Capture the cell that displays the provided text and extract its (X, Y) central coordinate. 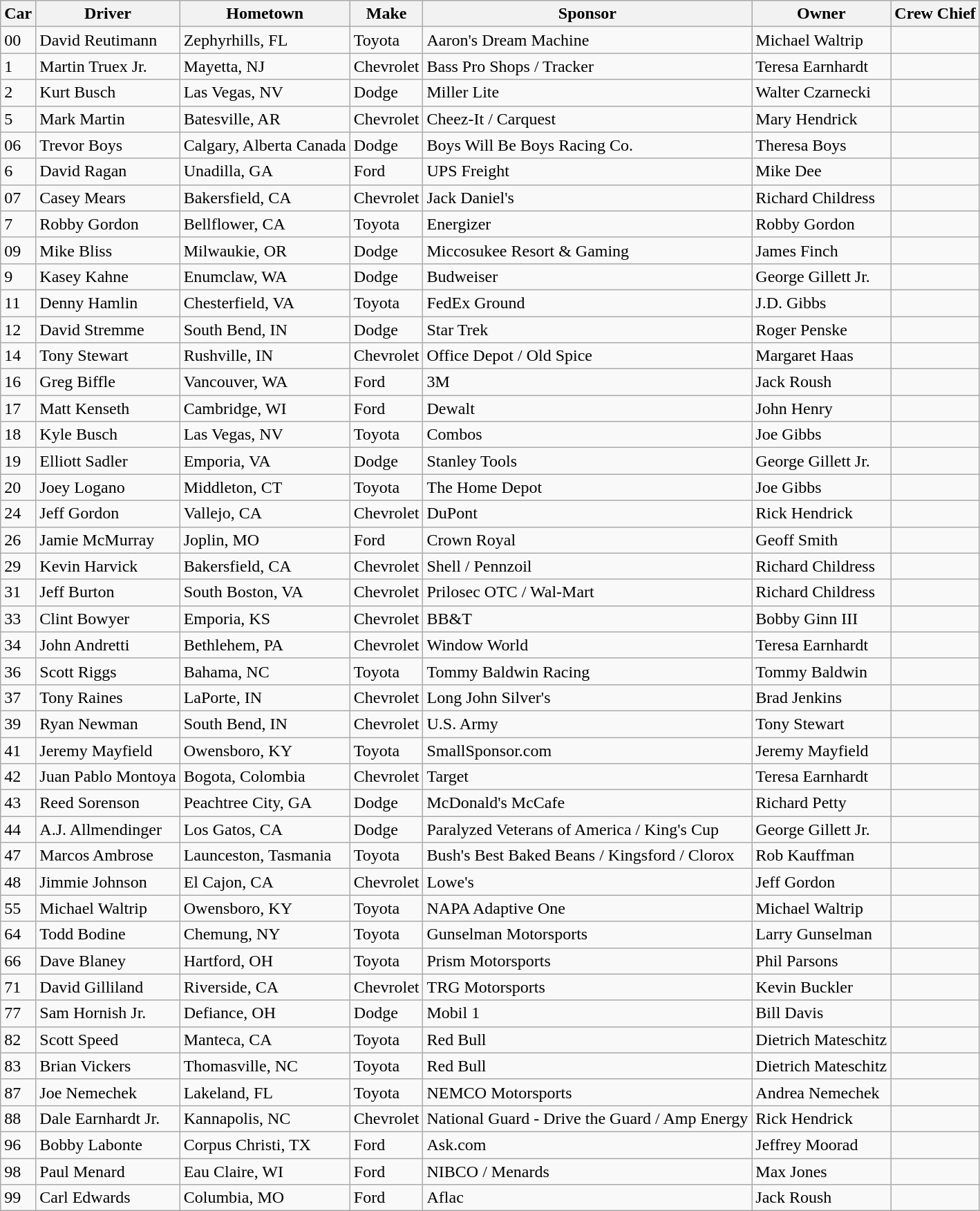
Casey Mears (108, 198)
Bethlehem, PA (265, 645)
00 (18, 40)
John Henry (821, 409)
Greg Biffle (108, 382)
20 (18, 487)
Office Depot / Old Spice (587, 356)
Larry Gunselman (821, 935)
Batesville, AR (265, 119)
Mary Hendrick (821, 119)
Joe Nemechek (108, 1092)
Thomasville, NC (265, 1066)
Defiance, OH (265, 1013)
DuPont (587, 514)
41 (18, 750)
Energizer (587, 224)
Emporia, KS (265, 619)
A.J. Allmendinger (108, 829)
Star Trek (587, 330)
Aflac (587, 1198)
J.D. Gibbs (821, 303)
Kurt Busch (108, 93)
Zephyrhills, FL (265, 40)
Shell / Pennzoil (587, 566)
Unadilla, GA (265, 171)
98 (18, 1172)
Matt Kenseth (108, 409)
5 (18, 119)
Chemung, NY (265, 935)
The Home Depot (587, 487)
Owner (821, 14)
17 (18, 409)
88 (18, 1118)
Vancouver, WA (265, 382)
Bogota, Colombia (265, 777)
National Guard - Drive the Guard / Amp Energy (587, 1118)
Lakeland, FL (265, 1092)
Cambridge, WI (265, 409)
Miccosukee Resort & Gaming (587, 250)
Manteca, CA (265, 1040)
Ryan Newman (108, 724)
07 (18, 198)
Target (587, 777)
44 (18, 829)
Geoff Smith (821, 540)
Vallejo, CA (265, 514)
Theresa Boys (821, 145)
Launceston, Tasmania (265, 856)
Mayetta, NJ (265, 66)
36 (18, 671)
Boys Will Be Boys Racing Co. (587, 145)
06 (18, 145)
34 (18, 645)
82 (18, 1040)
Kannapolis, NC (265, 1118)
Hometown (265, 14)
NAPA Adaptive One (587, 908)
99 (18, 1198)
Corpus Christi, TX (265, 1145)
09 (18, 250)
66 (18, 961)
Prism Motorsports (587, 961)
Reed Sorenson (108, 803)
24 (18, 514)
Carl Edwards (108, 1198)
37 (18, 697)
James Finch (821, 250)
Kevin Harvick (108, 566)
South Boston, VA (265, 592)
3M (587, 382)
Window World (587, 645)
42 (18, 777)
Rob Kauffman (821, 856)
Joplin, MO (265, 540)
18 (18, 435)
2 (18, 93)
David Stremme (108, 330)
64 (18, 935)
Martin Truex Jr. (108, 66)
Dale Earnhardt Jr. (108, 1118)
Enumclaw, WA (265, 276)
Stanley Tools (587, 461)
Kyle Busch (108, 435)
55 (18, 908)
Car (18, 14)
Los Gatos, CA (265, 829)
Ask.com (587, 1145)
Scott Speed (108, 1040)
David Ragan (108, 171)
Calgary, Alberta Canada (265, 145)
Gunselman Motorsports (587, 935)
LaPorte, IN (265, 697)
Paul Menard (108, 1172)
31 (18, 592)
47 (18, 856)
Emporia, VA (265, 461)
96 (18, 1145)
Juan Pablo Montoya (108, 777)
Mike Dee (821, 171)
Budweiser (587, 276)
87 (18, 1092)
7 (18, 224)
Scott Riggs (108, 671)
Milwaukie, OR (265, 250)
Phil Parsons (821, 961)
33 (18, 619)
Walter Czarnecki (821, 93)
Bass Pro Shops / Tracker (587, 66)
Riverside, CA (265, 987)
Kevin Buckler (821, 987)
Sam Hornish Jr. (108, 1013)
Combos (587, 435)
U.S. Army (587, 724)
Margaret Haas (821, 356)
John Andretti (108, 645)
NIBCO / Menards (587, 1172)
Columbia, MO (265, 1198)
Crown Royal (587, 540)
Roger Penske (821, 330)
Bobby Ginn III (821, 619)
Make (386, 14)
Dave Blaney (108, 961)
Hartford, OH (265, 961)
Clint Bowyer (108, 619)
Bahama, NC (265, 671)
Paralyzed Veterans of America / King's Cup (587, 829)
6 (18, 171)
71 (18, 987)
El Cajon, CA (265, 882)
David Reutimann (108, 40)
Cheez-It / Carquest (587, 119)
Bill Davis (821, 1013)
39 (18, 724)
Peachtree City, GA (265, 803)
9 (18, 276)
Mobil 1 (587, 1013)
David Gilliland (108, 987)
Lowe's (587, 882)
Brad Jenkins (821, 697)
NEMCO Motorsports (587, 1092)
Middleton, CT (265, 487)
Tony Raines (108, 697)
Chesterfield, VA (265, 303)
Jeffrey Moorad (821, 1145)
Long John Silver's (587, 697)
BB&T (587, 619)
SmallSponsor.com (587, 750)
Denny Hamlin (108, 303)
83 (18, 1066)
FedEx Ground (587, 303)
Kasey Kahne (108, 276)
26 (18, 540)
Driver (108, 14)
12 (18, 330)
Jeff Burton (108, 592)
Bellflower, CA (265, 224)
Eau Claire, WI (265, 1172)
Miller Lite (587, 93)
Joey Logano (108, 487)
Crew Chief (936, 14)
Marcos Ambrose (108, 856)
UPS Freight (587, 171)
Prilosec OTC / Wal-Mart (587, 592)
Jack Daniel's (587, 198)
Elliott Sadler (108, 461)
Mark Martin (108, 119)
Mike Bliss (108, 250)
Bush's Best Baked Beans / Kingsford / Clorox (587, 856)
Dewalt (587, 409)
Tommy Baldwin Racing (587, 671)
Tommy Baldwin (821, 671)
29 (18, 566)
Max Jones (821, 1172)
11 (18, 303)
43 (18, 803)
Brian Vickers (108, 1066)
Bobby Labonte (108, 1145)
Todd Bodine (108, 935)
16 (18, 382)
Sponsor (587, 14)
77 (18, 1013)
TRG Motorsports (587, 987)
Rushville, IN (265, 356)
Aaron's Dream Machine (587, 40)
Andrea Nemechek (821, 1092)
48 (18, 882)
Jamie McMurray (108, 540)
McDonald's McCafe (587, 803)
Richard Petty (821, 803)
Trevor Boys (108, 145)
14 (18, 356)
19 (18, 461)
1 (18, 66)
Jimmie Johnson (108, 882)
